Detect which cell encompasses the target text, then output its [x, y] center coordinate. 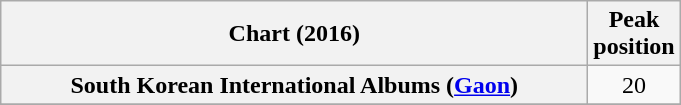
20 [634, 85]
South Korean International Albums (Gaon) [294, 85]
Chart (2016) [294, 34]
Peakposition [634, 34]
